From the cell containing the given text, extract its center point as [x, y] coordinate. 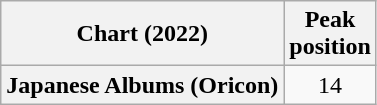
Chart (2022) [142, 34]
Japanese Albums (Oricon) [142, 85]
Peakposition [330, 34]
14 [330, 85]
